Scan for the cell matching the given text and deliver its (x, y) coordinate at center. 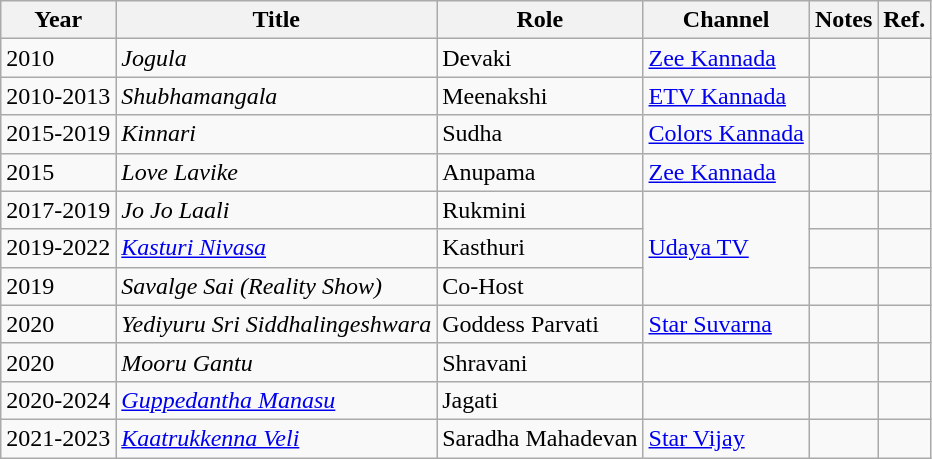
Udaya TV (726, 248)
Ref. (904, 20)
Jogula (276, 58)
Guppedantha Manasu (276, 400)
Kinnari (276, 134)
2019 (58, 286)
Jo Jo Laali (276, 210)
Shravani (540, 362)
2017-2019 (58, 210)
Meenakshi (540, 96)
Rukmini (540, 210)
Kasturi Nivasa (276, 248)
Notes (843, 20)
Love Lavike (276, 172)
2019-2022 (58, 248)
Co-Host (540, 286)
Year (58, 20)
2010 (58, 58)
Role (540, 20)
Shubhamangala (276, 96)
Kasthuri (540, 248)
Devaki (540, 58)
Sudha (540, 134)
ETV Kannada (726, 96)
2010-2013 (58, 96)
Title (276, 20)
Anupama (540, 172)
Savalge Sai (Reality Show) (276, 286)
Star Vijay (726, 438)
Colors Kannada (726, 134)
Channel (726, 20)
2015-2019 (58, 134)
2015 (58, 172)
2021-2023 (58, 438)
Kaatrukkenna Veli (276, 438)
2020-2024 (58, 400)
Goddess Parvati (540, 324)
Mooru Gantu (276, 362)
Jagati (540, 400)
Yediyuru Sri Siddhalingeshwara (276, 324)
Saradha Mahadevan (540, 438)
Star Suvarna (726, 324)
